Scan for the cell matching the given text and deliver its [X, Y] coordinate at center. 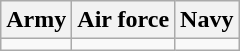
Navy [207, 20]
Army [36, 20]
Air force [124, 20]
